For the text-containing cell, return its midpoint in (X, Y) coordinate format. 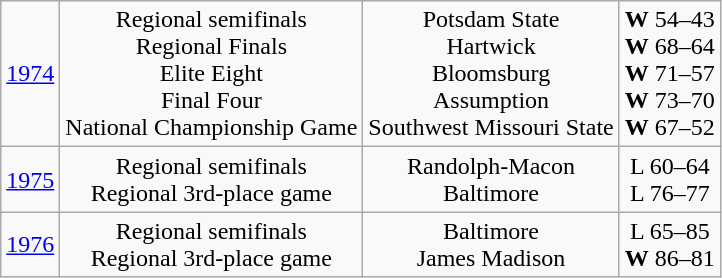
L 60–64L 76–77 (670, 180)
BaltimoreJames Madison (491, 244)
W 54–43W 68–64W 71–57W 73–70W 67–52 (670, 74)
1976 (30, 244)
L 65–85W 86–81 (670, 244)
Regional semifinalsRegional FinalsElite EightFinal FourNational Championship Game (212, 74)
1975 (30, 180)
Potsdam StateHartwickBloomsburgAssumptionSouthwest Missouri State (491, 74)
1974 (30, 74)
Randolph-MaconBaltimore (491, 180)
